Locate the cell with the specified text and output its [x, y] center coordinate. 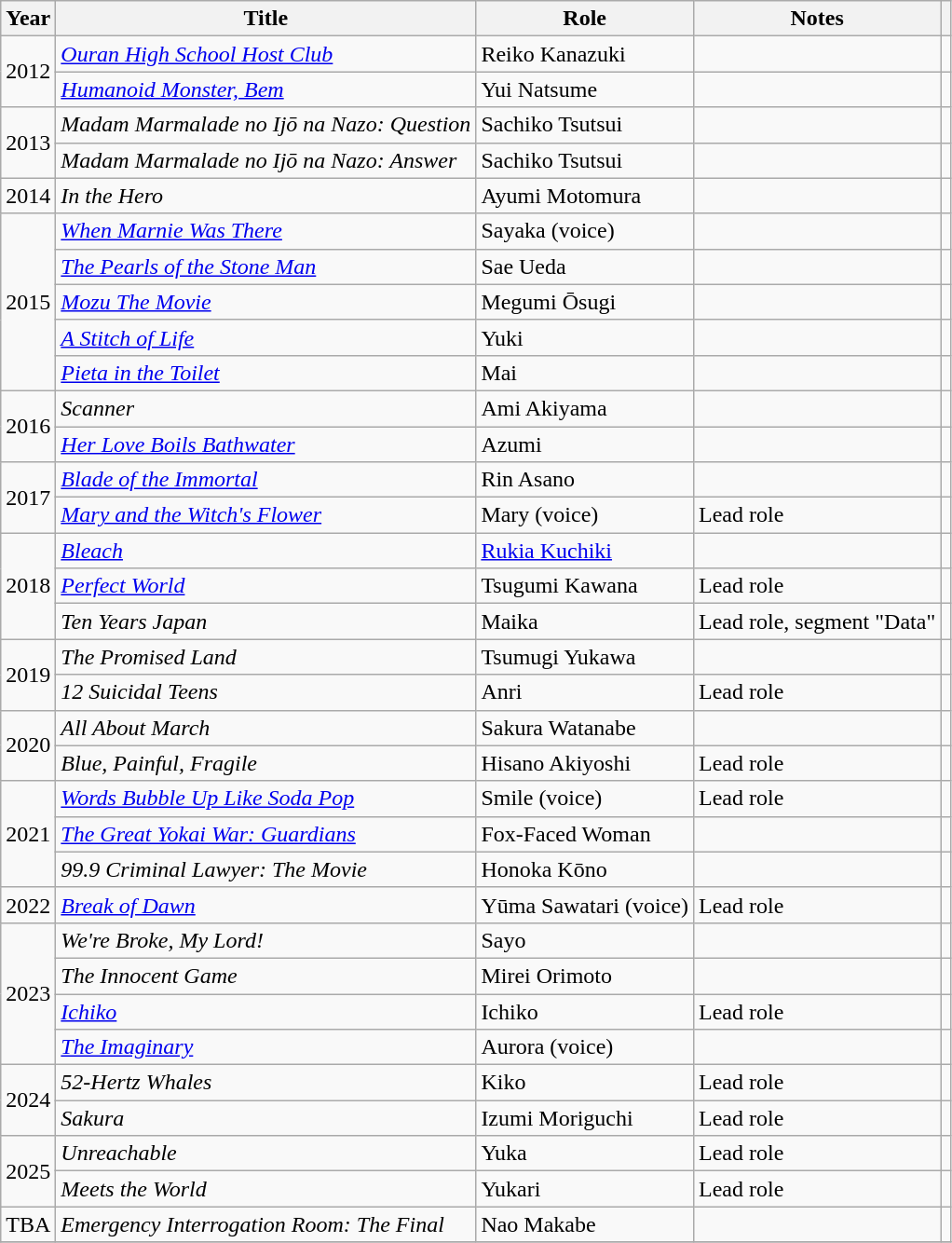
Tsugumi Kawana [585, 586]
Nao Makabe [585, 1224]
The Pearls of the Stone Man [266, 266]
Her Love Boils Bathwater [266, 444]
Sae Ueda [585, 266]
Kiko [585, 1083]
Aurora (voice) [585, 1047]
When Marnie Was There [266, 231]
Yūma Sawatari (voice) [585, 905]
We're Broke, My Lord! [266, 940]
Hisano Akiyoshi [585, 763]
2024 [28, 1100]
Ami Akiyama [585, 408]
2017 [28, 498]
2022 [28, 905]
Bleach [266, 551]
Ouran High School Host Club [266, 54]
2013 [28, 143]
The Promised Land [266, 657]
Lead role, segment "Data" [816, 621]
Rin Asano [585, 480]
Break of Dawn [266, 905]
Words Bubble Up Like Soda Pop [266, 799]
Blade of the Immortal [266, 480]
Sakura Watanabe [585, 728]
Megumi Ōsugi [585, 302]
2020 [28, 745]
Title [266, 19]
Mary and the Witch's Flower [266, 515]
Blue, Painful, Fragile [266, 763]
Sayaka (voice) [585, 231]
Fox-Faced Woman [585, 834]
Yuka [585, 1154]
2012 [28, 72]
52-Hertz Whales [266, 1083]
A Stitch of Life [266, 337]
Ten Years Japan [266, 621]
Mirei Orimoto [585, 976]
Unreachable [266, 1154]
Mary (voice) [585, 515]
Anri [585, 692]
Smile (voice) [585, 799]
2023 [28, 993]
Notes [816, 19]
12 Suicidal Teens [266, 692]
Izumi Moriguchi [585, 1118]
Maika [585, 621]
2014 [28, 196]
Scanner [266, 408]
In the Hero [266, 196]
2018 [28, 586]
Emergency Interrogation Room: The Final [266, 1224]
The Imaginary [266, 1047]
2019 [28, 675]
Yukari [585, 1189]
Role [585, 19]
Reiko Kanazuki [585, 54]
Sayo [585, 940]
Humanoid Monster, Bem [266, 89]
All About March [266, 728]
The Great Yokai War: Guardians [266, 834]
Perfect World [266, 586]
Year [28, 19]
TBA [28, 1224]
Pieta in the Toilet [266, 373]
2016 [28, 426]
Mozu The Movie [266, 302]
Meets the World [266, 1189]
Madam Marmalade no Ijō na Nazo: Answer [266, 160]
Tsumugi Yukawa [585, 657]
Yuki [585, 337]
Yui Natsume [585, 89]
Madam Marmalade no Ijō na Nazo: Question [266, 125]
Rukia Kuchiki [585, 551]
Sakura [266, 1118]
Ayumi Motomura [585, 196]
2025 [28, 1171]
2021 [28, 834]
Honoka Kōno [585, 869]
2015 [28, 302]
99.9 Criminal Lawyer: The Movie [266, 869]
The Innocent Game [266, 976]
Azumi [585, 444]
Mai [585, 373]
